Output the [x, y] coordinate of the center of the cell containing the given text.  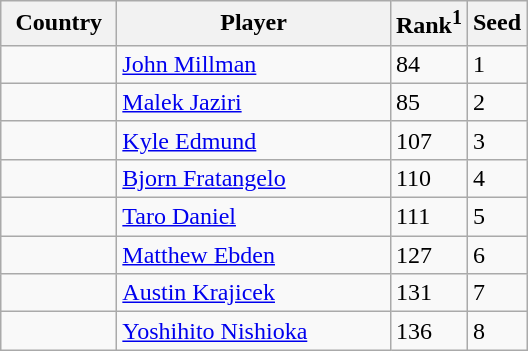
Player [254, 24]
8 [496, 331]
Taro Daniel [254, 217]
Seed [496, 24]
4 [496, 178]
136 [428, 331]
Kyle Edmund [254, 140]
131 [428, 293]
Rank1 [428, 24]
Malek Jaziri [254, 102]
Bjorn Fratangelo [254, 178]
3 [496, 140]
2 [496, 102]
Yoshihito Nishioka [254, 331]
Austin Krajicek [254, 293]
Matthew Ebden [254, 255]
1 [496, 64]
111 [428, 217]
6 [496, 255]
85 [428, 102]
84 [428, 64]
107 [428, 140]
110 [428, 178]
Country [59, 24]
John Millman [254, 64]
7 [496, 293]
127 [428, 255]
5 [496, 217]
